Output the (X, Y) coordinate of the center of the cell containing the given text.  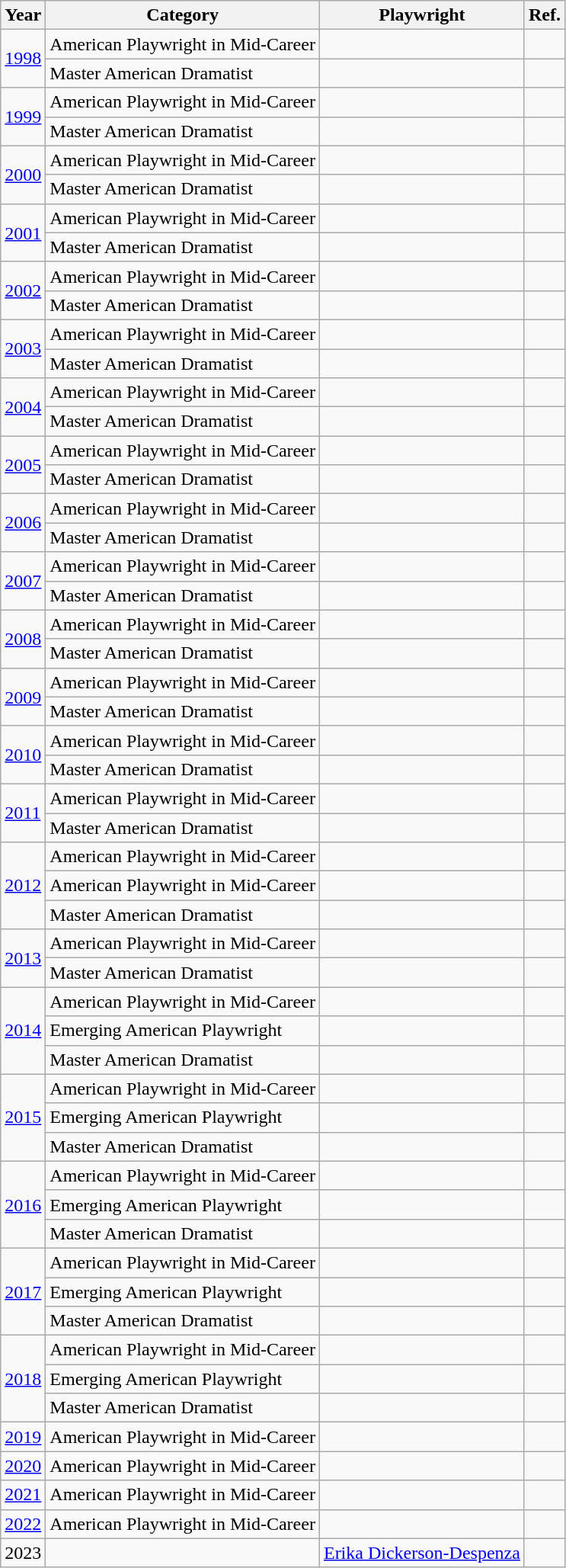
2015 (23, 1117)
2020 (23, 1466)
2014 (23, 1031)
2000 (23, 175)
Year (23, 15)
2013 (23, 958)
2017 (23, 1291)
2010 (23, 755)
2021 (23, 1495)
2003 (23, 348)
2022 (23, 1524)
2018 (23, 1379)
2005 (23, 465)
2007 (23, 581)
2023 (23, 1553)
2001 (23, 232)
Ref. (544, 15)
2016 (23, 1204)
2002 (23, 290)
1998 (23, 59)
Category (183, 15)
Playwright (422, 15)
Erika Dickerson-Despenza (422, 1553)
2006 (23, 523)
2011 (23, 813)
2012 (23, 886)
2008 (23, 639)
2004 (23, 407)
2019 (23, 1437)
2009 (23, 697)
1999 (23, 117)
